For the text-containing cell, return its midpoint in (x, y) coordinate format. 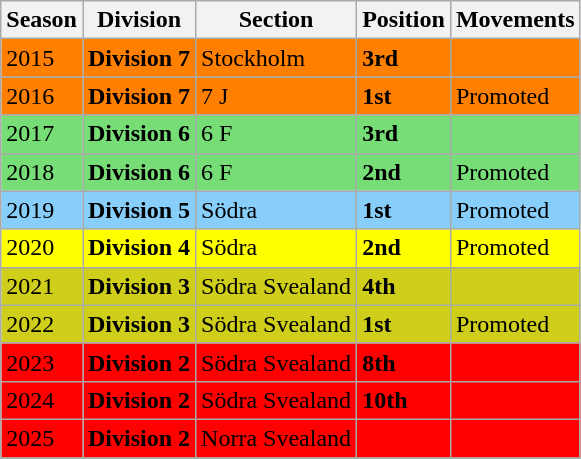
2016 (42, 96)
Stockholm (276, 58)
Division (138, 20)
2022 (42, 324)
Movements (515, 20)
2023 (42, 362)
2021 (42, 286)
2015 (42, 58)
Norra Svealand (276, 438)
2017 (42, 134)
Position (404, 20)
2020 (42, 248)
Season (42, 20)
Division 5 (138, 210)
2024 (42, 400)
2019 (42, 210)
2018 (42, 172)
8th (404, 362)
4th (404, 286)
Division 4 (138, 248)
Section (276, 20)
10th (404, 400)
2025 (42, 438)
7 J (276, 96)
